Extract the [X, Y] coordinate from the center of the cell holding the provided text.  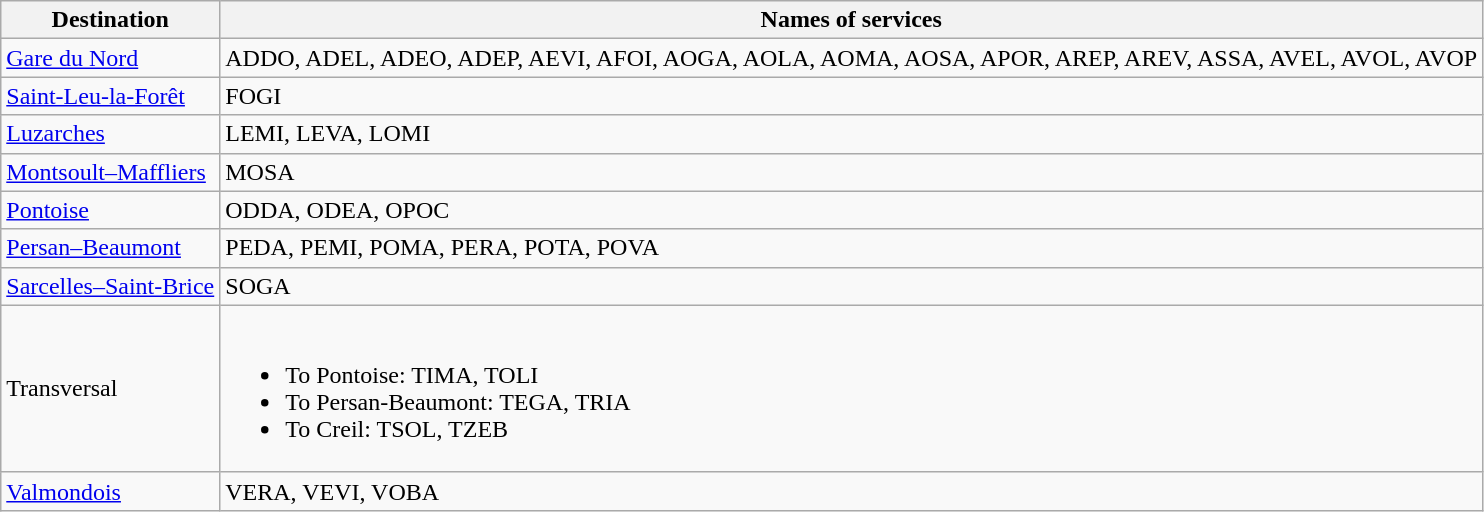
Gare du Nord [110, 58]
Transversal [110, 388]
ODDA, ODEA, OPOC [852, 210]
Sarcelles–Saint-Brice [110, 286]
PEDA, PEMI, POMA, PERA, POTA, POVA [852, 248]
FOGI [852, 96]
VERA, VEVI, VOBA [852, 491]
Destination [110, 20]
To Pontoise: TIMA, TOLITo Persan-Beaumont: TEGA, TRIATo Creil: TSOL, TZEB [852, 388]
LEMI, LEVA, LOMI [852, 134]
Luzarches [110, 134]
Names of services [852, 20]
Pontoise [110, 210]
Persan–Beaumont [110, 248]
SOGA [852, 286]
Saint-Leu-la-Forêt [110, 96]
ADDO, ADEL, ADEO, ADEP, AEVI, AFOI, AOGA, AOLA, AOMA, AOSA, APOR, AREP, AREV, ASSA, AVEL, AVOL, AVOP [852, 58]
Valmondois [110, 491]
Montsoult–Maffliers [110, 172]
MOSA [852, 172]
